Find where the given text appears and provide that cell's center as (x, y) coordinate. 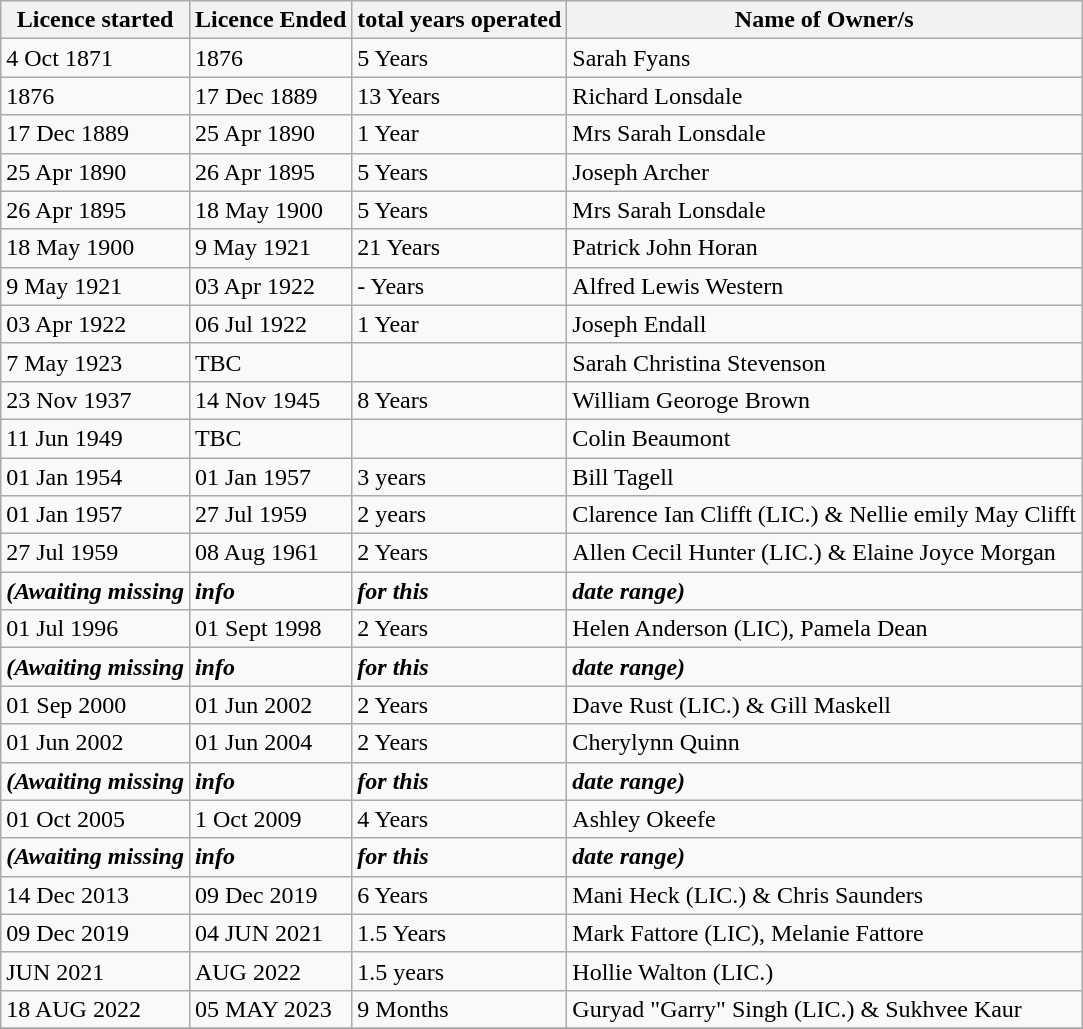
Licence started (96, 20)
Bill Tagell (824, 477)
7 May 1923 (96, 362)
Sarah Fyans (824, 58)
Joseph Endall (824, 324)
6 Years (460, 895)
01 Sep 2000 (96, 705)
04 JUN 2021 (270, 933)
14 Nov 1945 (270, 400)
Richard Lonsdale (824, 96)
William Georoge Brown (824, 400)
4 Oct 1871 (96, 58)
Clarence Ian Clifft (LIC.) & Nellie emily May Clifft (824, 515)
total years operated (460, 20)
Cherylynn Quinn (824, 743)
01 Jun 2004 (270, 743)
Alfred Lewis Western (824, 286)
3 years (460, 477)
14 Dec 2013 (96, 895)
Hollie Walton (LIC.) (824, 971)
Patrick John Horan (824, 248)
1 Oct 2009 (270, 819)
01 Jul 1996 (96, 629)
9 Months (460, 1009)
01 Sept 1998 (270, 629)
08 Aug 1961 (270, 553)
1.5 Years (460, 933)
8 Years (460, 400)
2 years (460, 515)
05 MAY 2023 (270, 1009)
Ashley Okeefe (824, 819)
- Years (460, 286)
Mark Fattore (LIC), Melanie Fattore (824, 933)
1.5 years (460, 971)
Joseph Archer (824, 172)
Mani Heck (LIC.) & Chris Saunders (824, 895)
Guryad "Garry" Singh (LIC.) & Sukhvee Kaur (824, 1009)
AUG 2022 (270, 971)
Colin Beaumont (824, 438)
01 Oct 2005 (96, 819)
Helen Anderson (LIC), Pamela Dean (824, 629)
23 Nov 1937 (96, 400)
Sarah Christina Stevenson (824, 362)
11 Jun 1949 (96, 438)
01 Jan 1954 (96, 477)
Name of Owner/s (824, 20)
Dave Rust (LIC.) & Gill Maskell (824, 705)
Licence Ended (270, 20)
4 Years (460, 819)
Allen Cecil Hunter (LIC.) & Elaine Joyce Morgan (824, 553)
18 AUG 2022 (96, 1009)
13 Years (460, 96)
21 Years (460, 248)
06 Jul 1922 (270, 324)
JUN 2021 (96, 971)
